Find where the given text appears and provide that cell's center as (x, y) coordinate. 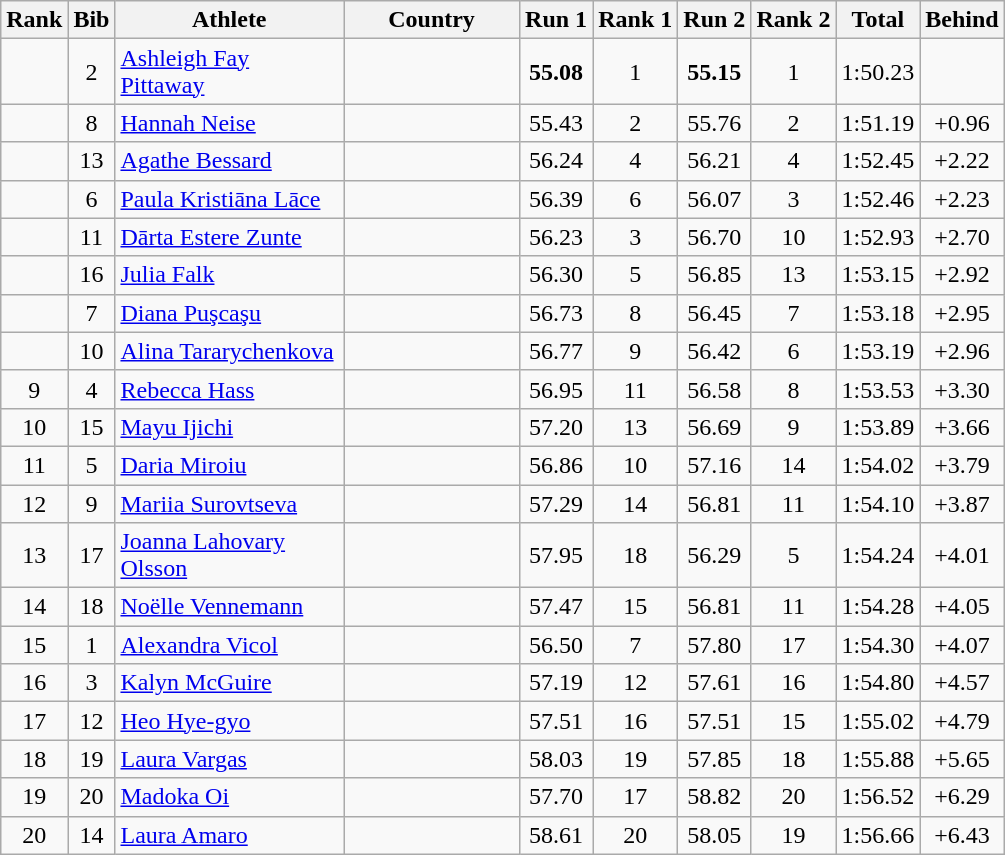
Mayu Ijichi (230, 427)
1:52.45 (878, 161)
+3.79 (962, 465)
1:55.02 (878, 721)
1:53.18 (878, 313)
58.05 (714, 835)
Dārta Estere Zunte (230, 237)
+2.92 (962, 275)
Kalyn McGuire (230, 683)
56.85 (714, 275)
1:54.28 (878, 607)
1:53.53 (878, 389)
56.24 (556, 161)
+6.43 (962, 835)
1:53.19 (878, 351)
56.58 (714, 389)
Joanna Lahovary Olsson (230, 556)
57.47 (556, 607)
56.29 (714, 556)
+3.87 (962, 503)
56.45 (714, 313)
+3.66 (962, 427)
+2.23 (962, 199)
58.61 (556, 835)
Rebecca Hass (230, 389)
1:54.24 (878, 556)
Julia Falk (230, 275)
Heo Hye-gyo (230, 721)
Alexandra Vicol (230, 645)
56.07 (714, 199)
Rank (34, 20)
58.03 (556, 759)
Rank 1 (636, 20)
1:50.23 (878, 72)
+3.30 (962, 389)
57.19 (556, 683)
1:54.02 (878, 465)
+2.96 (962, 351)
1:53.89 (878, 427)
1:52.46 (878, 199)
56.95 (556, 389)
1:53.15 (878, 275)
56.30 (556, 275)
56.73 (556, 313)
Country (432, 20)
55.15 (714, 72)
57.85 (714, 759)
57.80 (714, 645)
58.82 (714, 797)
Noëlle Vennemann (230, 607)
Daria Miroiu (230, 465)
57.29 (556, 503)
1:56.52 (878, 797)
1:52.93 (878, 237)
56.50 (556, 645)
1:54.30 (878, 645)
Rank 2 (794, 20)
1:56.66 (878, 835)
Run 1 (556, 20)
57.16 (714, 465)
57.70 (556, 797)
+4.57 (962, 683)
+6.29 (962, 797)
1:54.80 (878, 683)
+4.01 (962, 556)
56.23 (556, 237)
+5.65 (962, 759)
Agathe Bessard (230, 161)
Run 2 (714, 20)
Total (878, 20)
Ashleigh Fay Pittaway (230, 72)
+2.95 (962, 313)
57.95 (556, 556)
55.43 (556, 123)
56.86 (556, 465)
56.77 (556, 351)
+4.05 (962, 607)
+2.22 (962, 161)
Hannah Neise (230, 123)
1:51.19 (878, 123)
Laura Amaro (230, 835)
+4.79 (962, 721)
Alina Tararychenkova (230, 351)
Madoka Oi (230, 797)
55.08 (556, 72)
Mariia Surovtseva (230, 503)
+0.96 (962, 123)
56.42 (714, 351)
57.20 (556, 427)
Athlete (230, 20)
56.69 (714, 427)
55.76 (714, 123)
56.39 (556, 199)
56.21 (714, 161)
Behind (962, 20)
Bib (92, 20)
57.61 (714, 683)
Diana Puşcaşu (230, 313)
+4.07 (962, 645)
Laura Vargas (230, 759)
1:55.88 (878, 759)
Paula Kristiāna Lāce (230, 199)
56.70 (714, 237)
+2.70 (962, 237)
1:54.10 (878, 503)
